Return the [X, Y] coordinate for the center point of the cell that contains the specified text.  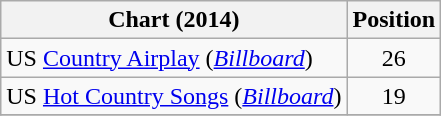
US Hot Country Songs (Billboard) [174, 96]
19 [394, 96]
26 [394, 58]
Position [394, 20]
Chart (2014) [174, 20]
US Country Airplay (Billboard) [174, 58]
